For the text-containing cell, return its midpoint in [x, y] coordinate format. 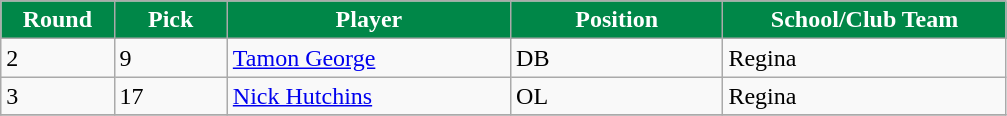
Nick Hutchins [368, 96]
DB [617, 58]
9 [170, 58]
Round [58, 20]
Tamon George [368, 58]
Position [617, 20]
OL [617, 96]
17 [170, 96]
Player [368, 20]
3 [58, 96]
Pick [170, 20]
School/Club Team [864, 20]
2 [58, 58]
